Extract the [X, Y] coordinate from the center of the cell holding the provided text.  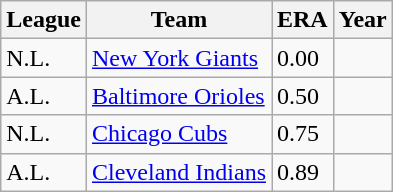
0.00 [303, 58]
0.50 [303, 96]
Baltimore Orioles [178, 96]
0.89 [303, 172]
ERA [303, 20]
New York Giants [178, 58]
Chicago Cubs [178, 134]
Year [362, 20]
Cleveland Indians [178, 172]
Team [178, 20]
League [44, 20]
0.75 [303, 134]
